Find where the given text appears and provide that cell's center as [x, y] coordinate. 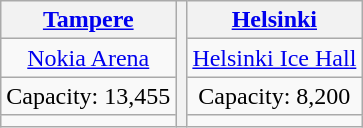
Capacity: 8,200 [274, 96]
Tampere [88, 20]
Helsinki [274, 20]
Helsinki Ice Hall [274, 58]
Nokia Arena [88, 58]
Capacity: 13,455 [88, 96]
